Pinpoint the cell where the given text exists, returning its [x, y] midpoint coordinate. 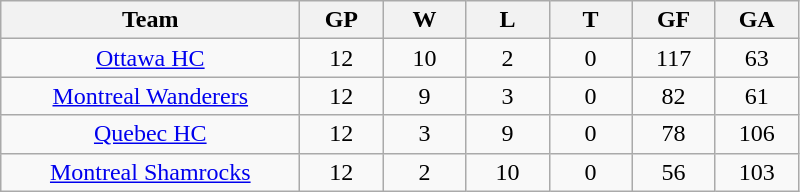
W [424, 20]
82 [674, 96]
63 [756, 58]
Ottawa HC [150, 58]
106 [756, 134]
GA [756, 20]
T [590, 20]
56 [674, 172]
Team [150, 20]
GP [342, 20]
78 [674, 134]
Montreal Wanderers [150, 96]
Quebec HC [150, 134]
117 [674, 58]
103 [756, 172]
61 [756, 96]
Montreal Shamrocks [150, 172]
GF [674, 20]
L [508, 20]
